Capture the cell that displays the provided text and extract its [x, y] central coordinate. 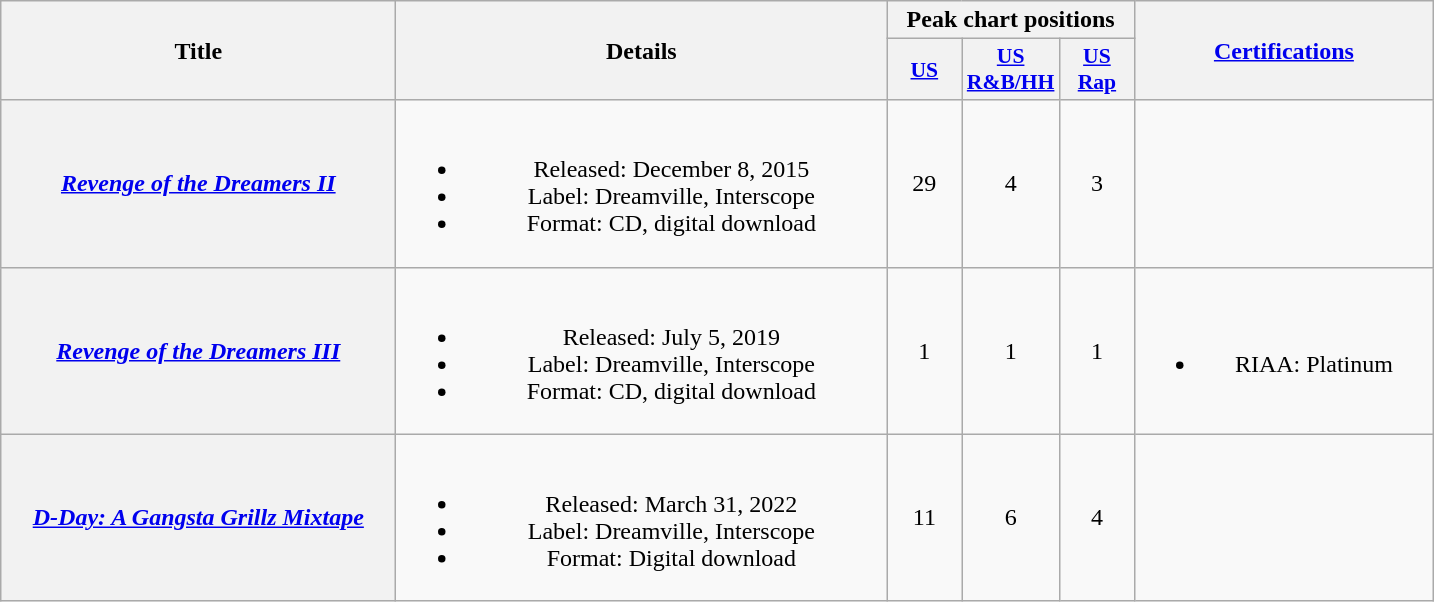
6 [1011, 518]
3 [1096, 184]
11 [924, 518]
Peak chart positions [1011, 20]
Revenge of the Dreamers II [198, 184]
RIAA: Platinum [1284, 350]
Title [198, 50]
USR&B/HH [1011, 70]
US [924, 70]
Details [642, 50]
Released: December 8, 2015Label: Dreamville, InterscopeFormat: CD, digital download [642, 184]
Certifications [1284, 50]
Revenge of the Dreamers III [198, 350]
D-Day: A Gangsta Grillz Mixtape [198, 518]
Released: March 31, 2022Label: Dreamville, InterscopeFormat: Digital download [642, 518]
Released: July 5, 2019Label: Dreamville, InterscopeFormat: CD, digital download [642, 350]
29 [924, 184]
USRap [1096, 70]
